Search for the cell housing the specified text and yield its (X, Y) center coordinate. 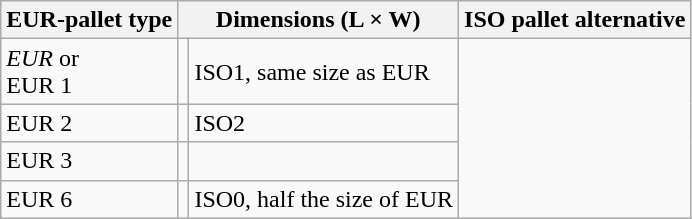
ISO1, same size as EUR (324, 72)
EUR-pallet type (90, 20)
EUR 6 (90, 199)
Dimensions (L × W) (318, 20)
ISO0, half the size of EUR (324, 199)
EUR 2 (90, 123)
EUR 3 (90, 161)
EUR orEUR 1 (90, 72)
ISO pallet alternative (575, 20)
ISO2 (324, 123)
